Scan for the cell matching the given text and deliver its [x, y] coordinate at center. 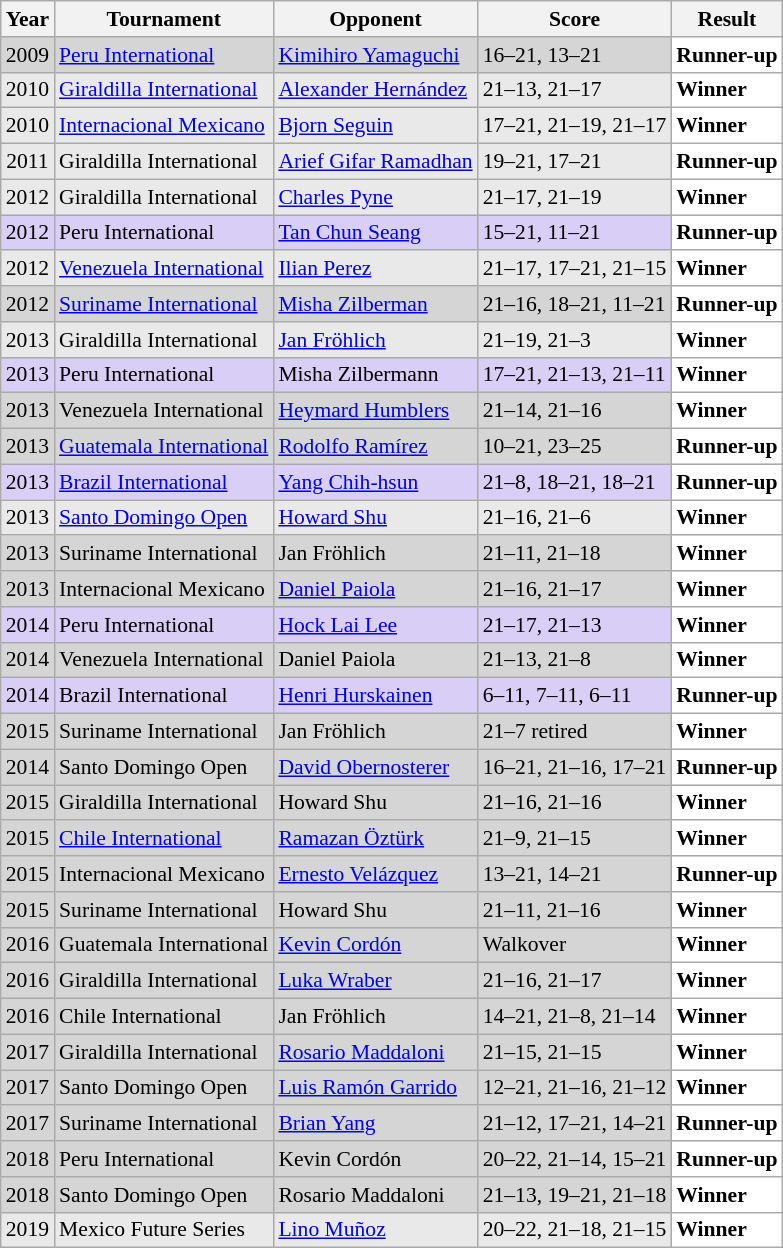
21–19, 21–3 [575, 340]
Rodolfo Ramírez [375, 447]
21–12, 17–21, 14–21 [575, 1124]
Ilian Perez [375, 269]
Bjorn Seguin [375, 126]
21–16, 21–16 [575, 803]
20–22, 21–14, 15–21 [575, 1159]
21–11, 21–18 [575, 554]
21–17, 21–13 [575, 625]
Misha Zilberman [375, 304]
Opponent [375, 19]
Mexico Future Series [164, 1230]
21–9, 21–15 [575, 839]
13–21, 14–21 [575, 874]
16–21, 21–16, 17–21 [575, 767]
Brian Yang [375, 1124]
21–17, 21–19 [575, 197]
21–13, 21–8 [575, 660]
Luka Wraber [375, 981]
Kimihiro Yamaguchi [375, 55]
21–16, 18–21, 11–21 [575, 304]
21–8, 18–21, 18–21 [575, 482]
12–21, 21–16, 21–12 [575, 1088]
Henri Hurskainen [375, 696]
Year [28, 19]
Walkover [575, 945]
Ernesto Velázquez [375, 874]
Charles Pyne [375, 197]
Tan Chun Seang [375, 233]
16–21, 13–21 [575, 55]
21–15, 21–15 [575, 1052]
Arief Gifar Ramadhan [375, 162]
21–7 retired [575, 732]
21–14, 21–16 [575, 411]
15–21, 11–21 [575, 233]
Ramazan Öztürk [375, 839]
Alexander Hernández [375, 90]
17–21, 21–13, 21–11 [575, 375]
Luis Ramón Garrido [375, 1088]
21–11, 21–16 [575, 910]
2009 [28, 55]
David Obernosterer [375, 767]
6–11, 7–11, 6–11 [575, 696]
Hock Lai Lee [375, 625]
Misha Zilbermann [375, 375]
21–13, 19–21, 21–18 [575, 1195]
10–21, 23–25 [575, 447]
2011 [28, 162]
21–16, 21–6 [575, 518]
Heymard Humblers [375, 411]
Result [726, 19]
Tournament [164, 19]
17–21, 21–19, 21–17 [575, 126]
19–21, 17–21 [575, 162]
21–13, 21–17 [575, 90]
Yang Chih-hsun [375, 482]
Lino Muñoz [375, 1230]
2019 [28, 1230]
14–21, 21–8, 21–14 [575, 1017]
21–17, 17–21, 21–15 [575, 269]
Score [575, 19]
20–22, 21–18, 21–15 [575, 1230]
